Provide the [x, y] coordinate of the cell's center where the given text is located.  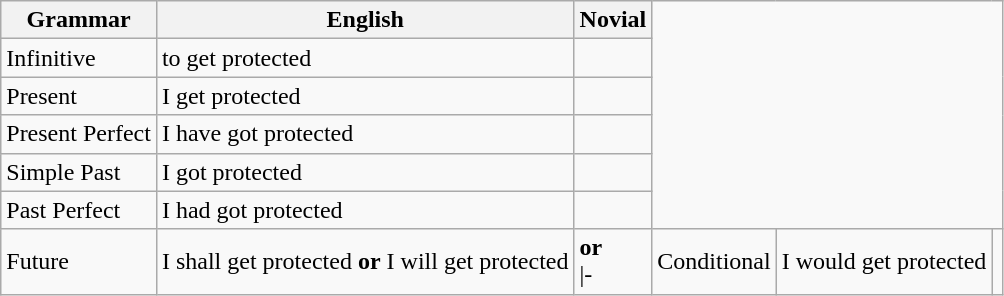
Past Perfect [79, 210]
Present [79, 96]
I get protected [365, 96]
or |- [613, 262]
I shall get protected or I will get protected [365, 262]
Grammar [79, 20]
I have got protected [365, 134]
to get protected [365, 58]
I had got protected [365, 210]
Conditional [714, 262]
Novial [613, 20]
Present Perfect [79, 134]
English [365, 20]
Future [79, 262]
Infinitive [79, 58]
I would get protected [884, 262]
I got protected [365, 172]
Simple Past [79, 172]
